Output the (X, Y) coordinate of the center of the cell containing the given text.  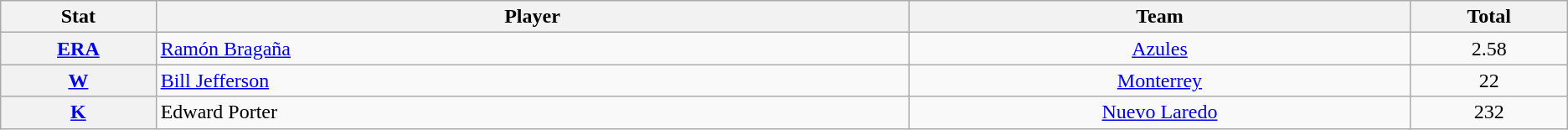
2.58 (1489, 49)
Ramón Bragaña (533, 49)
Edward Porter (533, 112)
22 (1489, 81)
ERA (79, 49)
232 (1489, 112)
Bill Jefferson (533, 81)
Monterrey (1159, 81)
Team (1159, 17)
Stat (79, 17)
W (79, 81)
K (79, 112)
Total (1489, 17)
Nuevo Laredo (1159, 112)
Azules (1159, 49)
Player (533, 17)
